Identify which cell holds the provided text, then report its [x, y] central coordinate. 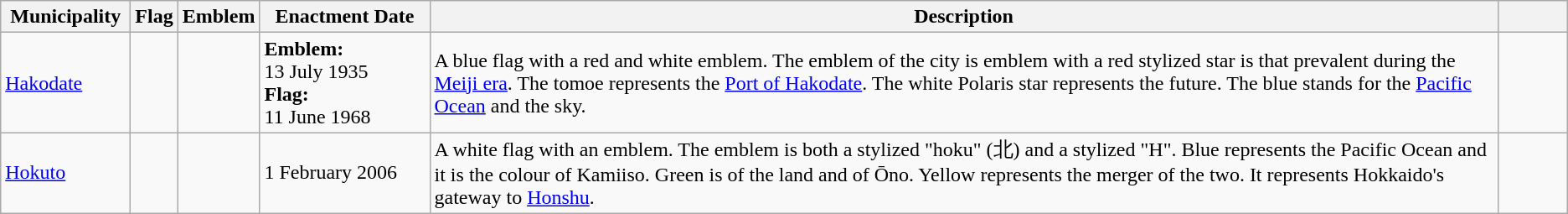
Emblem:13 July 1935Flag:11 June 1968 [345, 82]
Hokuto [65, 173]
Municipality [65, 17]
Hakodate [65, 82]
1 February 2006 [345, 173]
Enactment Date [345, 17]
Description [963, 17]
Flag [154, 17]
Emblem [219, 17]
